From the cell containing the given text, extract its center point as [x, y] coordinate. 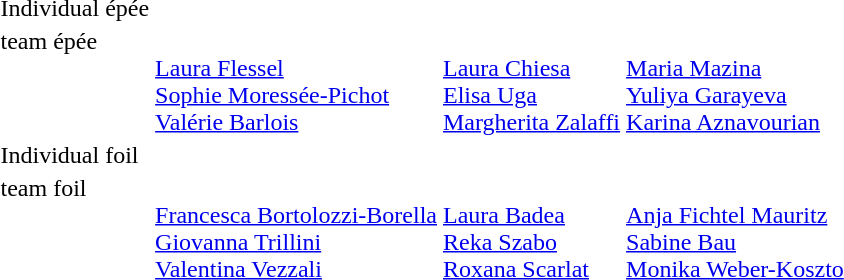
Laura FlesselSophie Moressée-PichotValérie Barlois [296, 82]
Laura ChiesaElisa UgaMargherita Zalaffi [532, 82]
